Locate the cell with the specified text and output its (X, Y) center coordinate. 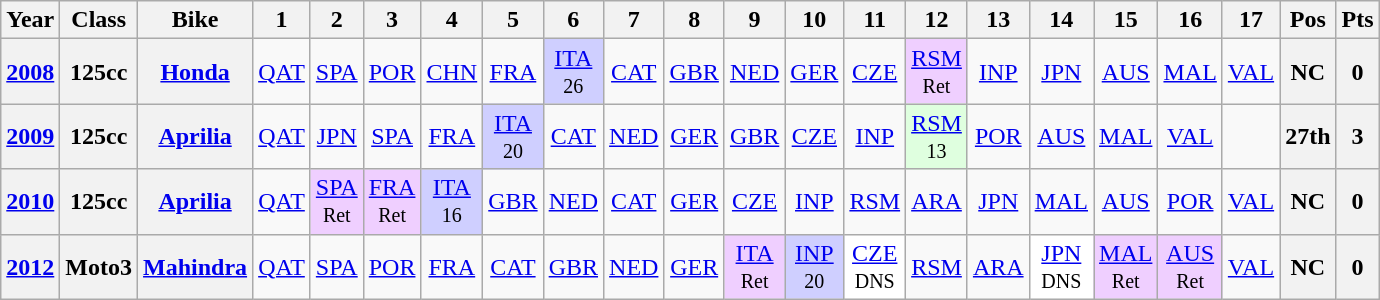
6 (573, 20)
1 (282, 20)
17 (1250, 20)
8 (694, 20)
14 (1061, 20)
Pts (1358, 20)
CHN (452, 72)
SPARet (336, 202)
JPNDNS (1061, 266)
FRARet (392, 202)
Year (30, 20)
2009 (30, 136)
16 (1190, 20)
Pos (1308, 20)
ITA20 (513, 136)
2 (336, 20)
Moto3 (99, 266)
9 (754, 20)
7 (634, 20)
5 (513, 20)
ITARet (754, 266)
10 (814, 20)
27th (1308, 136)
15 (1126, 20)
ITA26 (573, 72)
Honda (196, 72)
2008 (30, 72)
Bike (196, 20)
4 (452, 20)
13 (998, 20)
Class (99, 20)
Mahindra (196, 266)
2012 (30, 266)
MALRet (1126, 266)
INP20 (814, 266)
AUSRet (1190, 266)
RSM13 (937, 136)
CZEDNS (875, 266)
ITA16 (452, 202)
12 (937, 20)
RSMRet (937, 72)
2010 (30, 202)
11 (875, 20)
